Return the [X, Y] coordinate for the center point of the cell that contains the specified text.  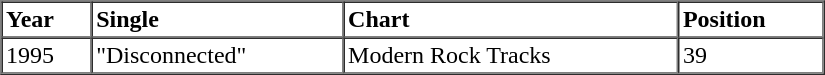
Chart [512, 20]
Modern Rock Tracks [512, 56]
Single [218, 20]
Year [47, 20]
39 [750, 56]
Position [750, 20]
1995 [47, 56]
"Disconnected" [218, 56]
